Search for the cell housing the specified text and yield its [X, Y] center coordinate. 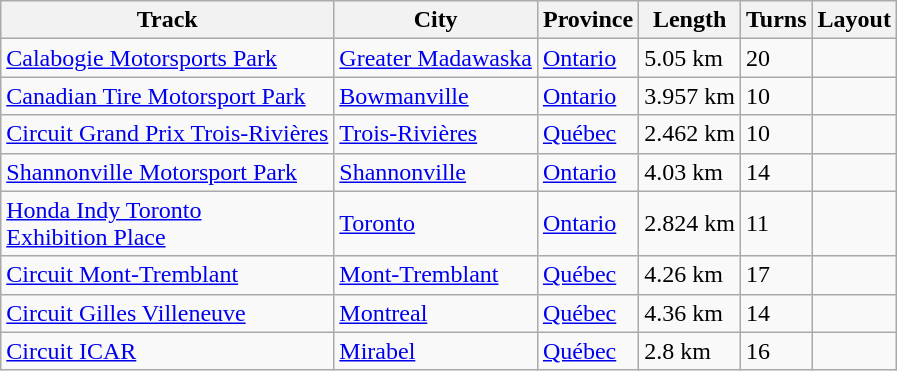
16 [776, 351]
4.36 km [690, 313]
4.26 km [690, 275]
Bowmanville [436, 96]
Mirabel [436, 351]
Shannonville [436, 172]
Circuit Gilles Villeneuve [168, 313]
Track [168, 20]
2.462 km [690, 134]
Montreal [436, 313]
Circuit ICAR [168, 351]
Mont-Tremblant [436, 275]
Greater Madawaska [436, 58]
4.03 km [690, 172]
Circuit Grand Prix Trois-Rivières [168, 134]
Turns [776, 20]
Trois-Rivières [436, 134]
20 [776, 58]
Province [588, 20]
2.8 km [690, 351]
Toronto [436, 224]
Honda Indy TorontoExhibition Place [168, 224]
Calabogie Motorsports Park [168, 58]
Canadian Tire Motorsport Park [168, 96]
5.05 km [690, 58]
Circuit Mont-Tremblant [168, 275]
Layout [854, 20]
11 [776, 224]
17 [776, 275]
2.824 km [690, 224]
Shannonville Motorsport Park [168, 172]
City [436, 20]
Length [690, 20]
3.957 km [690, 96]
